Detect which cell encompasses the target text, then output its [X, Y] center coordinate. 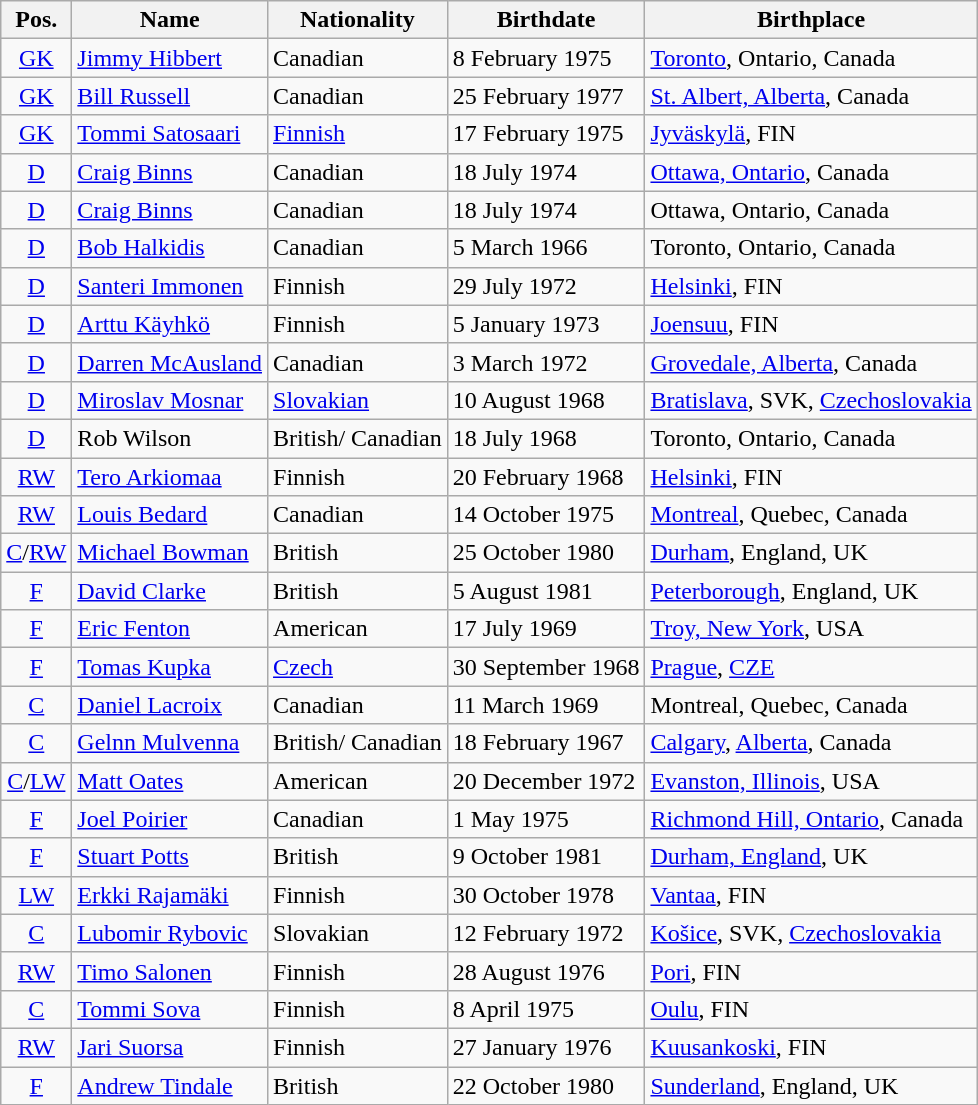
Arttu Käyhkö [170, 324]
Name [170, 20]
5 January 1973 [546, 324]
Jyväskylä, FIN [811, 134]
Bob Halkidis [170, 248]
Erkki Rajamäki [170, 895]
20 February 1968 [546, 477]
Sunderland, England, UK [811, 1085]
5 August 1981 [546, 591]
Troy, New York, USA [811, 629]
Kuusankoski, FIN [811, 1047]
25 October 1980 [546, 553]
Tero Arkiomaa [170, 477]
18 July 1968 [546, 438]
11 March 1969 [546, 705]
Louis Bedard [170, 515]
29 July 1972 [546, 286]
Birthplace [811, 20]
Nationality [358, 20]
Timo Salonen [170, 971]
Birthdate [546, 20]
Oulu, FIN [811, 1009]
Tomas Kupka [170, 667]
Matt Oates [170, 781]
Prague, CZE [811, 667]
Rob Wilson [170, 438]
Pori, FIN [811, 971]
Pos. [36, 20]
C/LW [36, 781]
Lubomir Rybovic [170, 933]
Miroslav Mosnar [170, 400]
Tommi Satosaari [170, 134]
10 August 1968 [546, 400]
8 February 1975 [546, 58]
Grovedale, Alberta, Canada [811, 362]
David Clarke [170, 591]
Richmond Hill, Ontario, Canada [811, 819]
Gelnn Mulvenna [170, 743]
22 October 1980 [546, 1085]
Joel Poirier [170, 819]
Michael Bowman [170, 553]
Bratislava, SVK, Czechoslovakia [811, 400]
27 January 1976 [546, 1047]
30 September 1968 [546, 667]
14 October 1975 [546, 515]
20 December 1972 [546, 781]
18 February 1967 [546, 743]
3 March 1972 [546, 362]
Andrew Tindale [170, 1085]
St. Albert, Alberta, Canada [811, 96]
LW [36, 895]
Joensuu, FIN [811, 324]
Czech [358, 667]
Vantaa, FIN [811, 895]
Darren McAusland [170, 362]
Santeri Immonen [170, 286]
C/RW [36, 553]
Evanston, Illinois, USA [811, 781]
30 October 1978 [546, 895]
Bill Russell [170, 96]
17 July 1969 [546, 629]
Calgary, Alberta, Canada [811, 743]
12 February 1972 [546, 933]
17 February 1975 [546, 134]
Košice, SVK, Czechoslovakia [811, 933]
1 May 1975 [546, 819]
Daniel Lacroix [170, 705]
Stuart Potts [170, 857]
25 February 1977 [546, 96]
8 April 1975 [546, 1009]
Eric Fenton [170, 629]
Tommi Sova [170, 1009]
9 October 1981 [546, 857]
Peterborough, England, UK [811, 591]
5 March 1966 [546, 248]
28 August 1976 [546, 971]
Jimmy Hibbert [170, 58]
Jari Suorsa [170, 1047]
